Determine the [X, Y] coordinate at the center of the cell enclosing the given text.  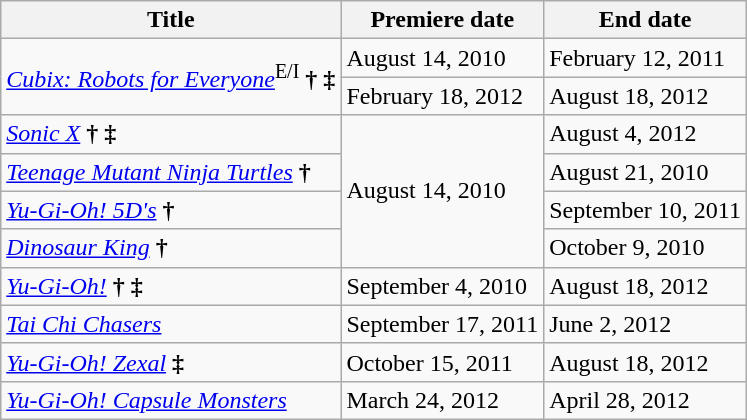
Yu-Gi-Oh! Capsule Monsters [171, 400]
June 2, 2012 [646, 324]
End date [646, 20]
Title [171, 20]
Teenage Mutant Ninja Turtles † [171, 172]
February 12, 2011 [646, 58]
September 17, 2011 [442, 324]
August 21, 2010 [646, 172]
September 4, 2010 [442, 286]
Tai Chi Chasers [171, 324]
February 18, 2012 [442, 96]
March 24, 2012 [442, 400]
Yu-Gi-Oh! Zexal ‡ [171, 362]
Cubix: Robots for EveryoneE/I † ‡ [171, 77]
Sonic X † ‡ [171, 134]
Yu-Gi-Oh! † ‡ [171, 286]
April 28, 2012 [646, 400]
Dinosaur King † [171, 248]
October 9, 2010 [646, 248]
Premiere date [442, 20]
Yu-Gi-Oh! 5D's † [171, 210]
September 10, 2011 [646, 210]
October 15, 2011 [442, 362]
August 4, 2012 [646, 134]
